Determine the (x, y) coordinate at the center of the cell enclosing the given text.  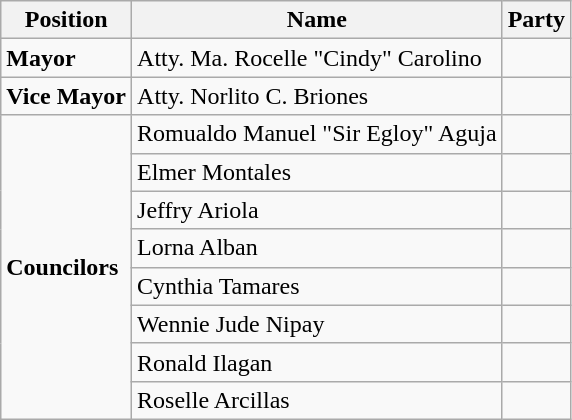
Atty. Norlito C. Briones (318, 96)
Party (536, 20)
Atty. Ma. Rocelle "Cindy" Carolino (318, 58)
Elmer Montales (318, 172)
Ronald Ilagan (318, 362)
Roselle Arcillas (318, 400)
Vice Mayor (66, 96)
Wennie Jude Nipay (318, 324)
Jeffry Ariola (318, 210)
Name (318, 20)
Romualdo Manuel "Sir Egloy" Aguja (318, 134)
Position (66, 20)
Councilors (66, 267)
Mayor (66, 58)
Lorna Alban (318, 248)
Cynthia Tamares (318, 286)
